Detect which cell encompasses the target text, then output its [X, Y] center coordinate. 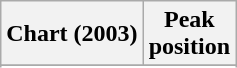
Peakposition [189, 34]
Chart (2003) [72, 34]
